From the cell containing the given text, extract its center point as (x, y) coordinate. 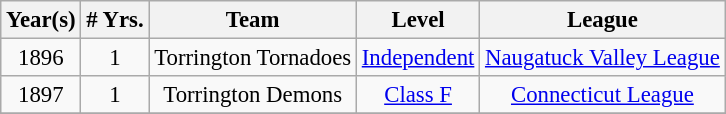
Independent (418, 58)
1896 (41, 58)
Naugatuck Valley League (602, 58)
Team (253, 20)
Torrington Demons (253, 95)
League (602, 20)
Connecticut League (602, 95)
1897 (41, 95)
Torrington Tornadoes (253, 58)
Year(s) (41, 20)
Level (418, 20)
# Yrs. (115, 20)
Class F (418, 95)
